From the cell containing the given text, extract its center point as [x, y] coordinate. 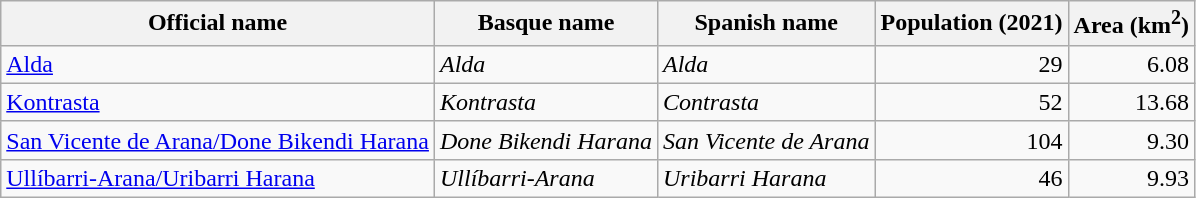
9.30 [1132, 140]
Official name [218, 24]
Basque name [546, 24]
Ullíbarri-Arana [546, 178]
6.08 [1132, 64]
9.93 [1132, 178]
Population (2021) [972, 24]
Uribarri Harana [766, 178]
San Vicente de Arana/Done Bikendi Harana [218, 140]
46 [972, 178]
104 [972, 140]
29 [972, 64]
San Vicente de Arana [766, 140]
Area (km2) [1132, 24]
Contrasta [766, 102]
13.68 [1132, 102]
52 [972, 102]
Spanish name [766, 24]
Ullíbarri-Arana/Uribarri Harana [218, 178]
Done Bikendi Harana [546, 140]
